Identify which cell holds the provided text, then report its [x, y] central coordinate. 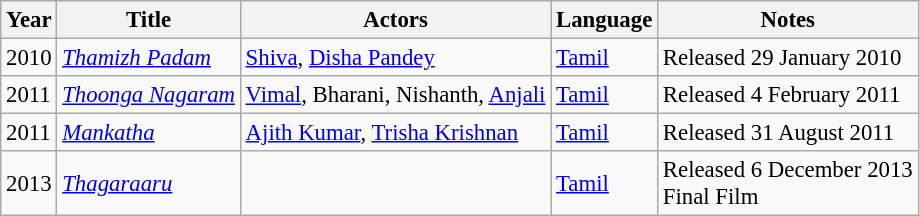
Mankatha [148, 133]
Language [604, 20]
Thagaraaru [148, 184]
Vimal, Bharani, Nishanth, Anjali [395, 95]
Title [148, 20]
2010 [29, 58]
Released 31 August 2011 [788, 133]
Released 4 February 2011 [788, 95]
2013 [29, 184]
Shiva, Disha Pandey [395, 58]
Released 6 December 2013 Final Film [788, 184]
Year [29, 20]
Released 29 January 2010 [788, 58]
Notes [788, 20]
Actors [395, 20]
Thamizh Padam [148, 58]
Ajith Kumar, Trisha Krishnan [395, 133]
Thoonga Nagaram [148, 95]
